From the cell containing the given text, extract its center point as [X, Y] coordinate. 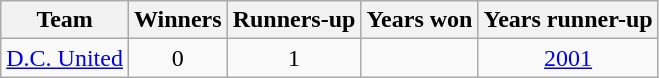
D.C. United [65, 58]
Years runner-up [568, 20]
2001 [568, 58]
Years won [420, 20]
0 [178, 58]
Winners [178, 20]
1 [294, 58]
Team [65, 20]
Runners-up [294, 20]
